Identify which cell holds the provided text, then report its [X, Y] central coordinate. 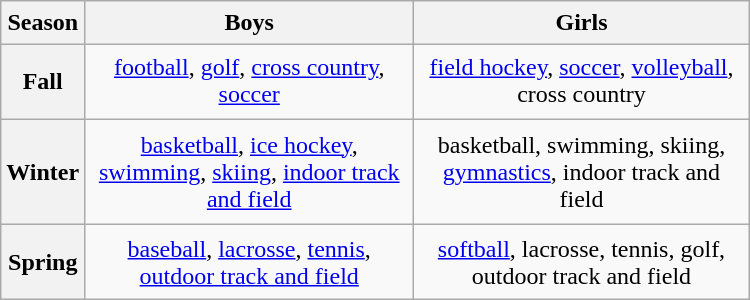
basketball, swimming, skiing, gymnastics, indoor track and field [582, 172]
softball, lacrosse, tennis, golf, outdoor track and field [582, 262]
Girls [582, 23]
Winter [43, 172]
field hockey, soccer, volleyball, cross country [582, 82]
Spring [43, 262]
Fall [43, 82]
basketball, ice hockey, swimming, skiing, indoor track and field [250, 172]
Boys [250, 23]
Season [43, 23]
football, golf, cross country, soccer [250, 82]
baseball, lacrosse, tennis, outdoor track and field [250, 262]
